Pinpoint the cell where the given text exists, returning its [x, y] midpoint coordinate. 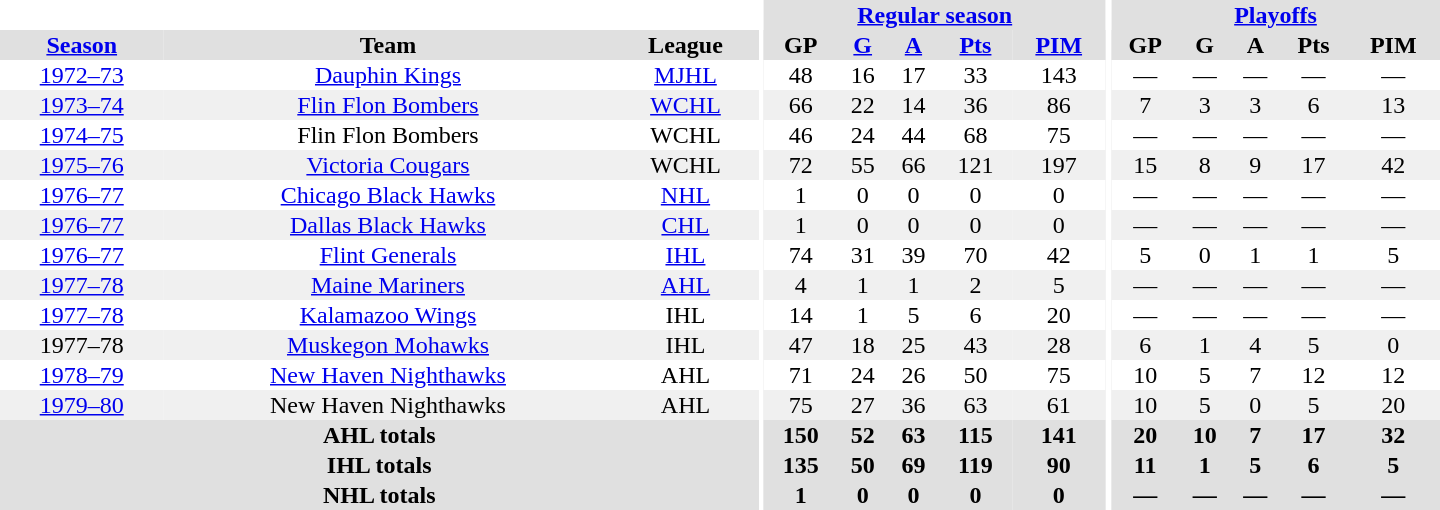
NHL [685, 195]
18 [862, 345]
70 [976, 255]
22 [862, 105]
69 [914, 465]
1973–74 [82, 105]
32 [1393, 435]
28 [1058, 345]
11 [1145, 465]
Flint Generals [388, 255]
39 [914, 255]
31 [862, 255]
League [685, 45]
1979–80 [82, 405]
NHL totals [379, 495]
CHL [685, 225]
74 [800, 255]
68 [976, 135]
119 [976, 465]
Dallas Black Hawks [388, 225]
55 [862, 165]
IHL totals [379, 465]
90 [1058, 465]
Chicago Black Hawks [388, 195]
Maine Mariners [388, 285]
141 [1058, 435]
1978–79 [82, 375]
Regular season [934, 15]
143 [1058, 75]
2 [976, 285]
AHL totals [379, 435]
52 [862, 435]
MJHL [685, 75]
1974–75 [82, 135]
150 [800, 435]
Season [82, 45]
26 [914, 375]
72 [800, 165]
86 [1058, 105]
15 [1145, 165]
71 [800, 375]
16 [862, 75]
8 [1204, 165]
48 [800, 75]
Team [388, 45]
13 [1393, 105]
Muskegon Mohawks [388, 345]
27 [862, 405]
33 [976, 75]
43 [976, 345]
46 [800, 135]
1975–76 [82, 165]
Playoffs [1276, 15]
Victoria Cougars [388, 165]
Dauphin Kings [388, 75]
Kalamazoo Wings [388, 315]
115 [976, 435]
44 [914, 135]
121 [976, 165]
25 [914, 345]
47 [800, 345]
135 [800, 465]
61 [1058, 405]
1972–73 [82, 75]
9 [1256, 165]
197 [1058, 165]
